Provide the (X, Y) coordinate of the cell's center where the given text is located.  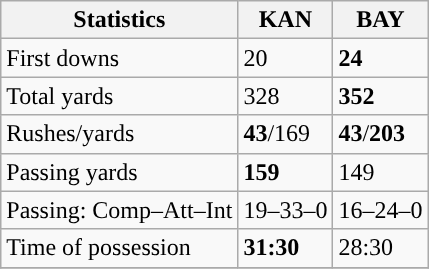
BAY (380, 20)
43/203 (380, 134)
16–24–0 (380, 210)
Statistics (120, 20)
Passing: Comp–Att–Int (120, 210)
20 (286, 58)
28:30 (380, 248)
149 (380, 172)
31:30 (286, 248)
352 (380, 96)
KAN (286, 20)
Total yards (120, 96)
159 (286, 172)
328 (286, 96)
19–33–0 (286, 210)
First downs (120, 58)
43/169 (286, 134)
Rushes/yards (120, 134)
Time of possession (120, 248)
Passing yards (120, 172)
24 (380, 58)
